Provide the (X, Y) coordinate of the cell's center where the given text is located.  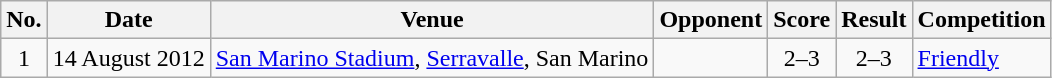
1 (24, 58)
Opponent (711, 20)
Result (874, 20)
Score (802, 20)
Venue (432, 20)
No. (24, 20)
San Marino Stadium, Serravalle, San Marino (432, 58)
Date (128, 20)
Competition (982, 20)
14 August 2012 (128, 58)
Friendly (982, 58)
